Search for the cell housing the specified text and yield its (X, Y) center coordinate. 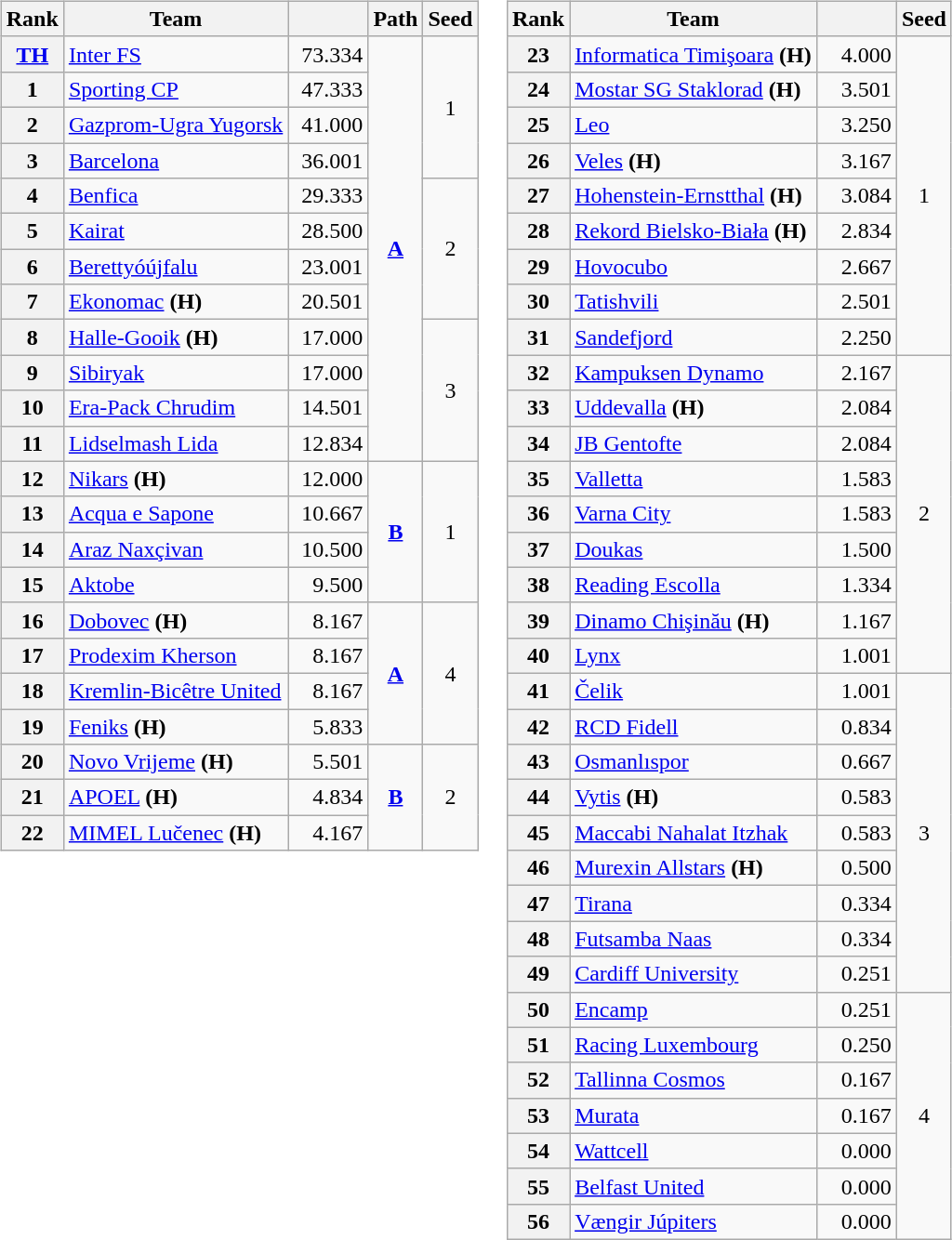
49 (537, 974)
Informatica Timişoara (H) (694, 54)
Kairat (175, 231)
9 (32, 373)
14.501 (328, 408)
2.501 (856, 302)
TH (32, 54)
48 (537, 939)
20 (32, 762)
14 (32, 549)
MIMEL Lučenec (H) (175, 833)
3.084 (856, 196)
23.001 (328, 267)
Berettyóújfalu (175, 267)
0.667 (856, 762)
Nikars (H) (175, 479)
Novo Vrijeme (H) (175, 762)
Doukas (694, 549)
2.834 (856, 231)
36 (537, 514)
Valletta (694, 479)
28 (537, 231)
32 (537, 373)
Sandefjord (694, 337)
Vængir Júpiters (694, 1221)
Benfica (175, 196)
Gazprom-Ugra Yugorsk (175, 125)
Lynx (694, 655)
2.167 (856, 373)
41 (537, 691)
21 (32, 798)
50 (537, 1009)
34 (537, 443)
Uddevalla (H) (694, 408)
Belfast United (694, 1186)
Halle-Gooik (H) (175, 337)
46 (537, 868)
29.333 (328, 196)
Tallinna Cosmos (694, 1080)
23 (537, 54)
3.250 (856, 125)
10.667 (328, 514)
42 (537, 726)
Aktobe (175, 585)
Wattcell (694, 1151)
Prodexim Kherson (175, 655)
40 (537, 655)
26 (537, 161)
25 (537, 125)
17 (32, 655)
Maccabi Nahalat Itzhak (694, 833)
Acqua e Sapone (175, 514)
APOEL (H) (175, 798)
47 (537, 904)
3.167 (856, 161)
Racing Luxembourg (694, 1045)
Ekonomac (H) (175, 302)
12.000 (328, 479)
27 (537, 196)
Feniks (H) (175, 726)
10 (32, 408)
Varna City (694, 514)
Tatishvili (694, 302)
Kampuksen Dynamo (694, 373)
4.834 (328, 798)
37 (537, 549)
7 (32, 302)
Hohenstein-Ernstthal (H) (694, 196)
Araz Naxçivan (175, 549)
Rekord Bielsko-Biała (H) (694, 231)
11 (32, 443)
35 (537, 479)
31 (537, 337)
Era-Pack Chrudim (175, 408)
73.334 (328, 54)
41.000 (328, 125)
6 (32, 267)
0.834 (856, 726)
8 (32, 337)
22 (32, 833)
1.167 (856, 620)
5.833 (328, 726)
Sibiryak (175, 373)
12 (32, 479)
4.167 (328, 833)
24 (537, 89)
5.501 (328, 762)
30 (537, 302)
0.500 (856, 868)
2.667 (856, 267)
Leo (694, 125)
JB Gentofte (694, 443)
0.250 (856, 1045)
Futsamba Naas (694, 939)
Murata (694, 1115)
33 (537, 408)
13 (32, 514)
28.500 (328, 231)
19 (32, 726)
47.333 (328, 89)
Sporting CP (175, 89)
56 (537, 1221)
Tirana (694, 904)
4.000 (856, 54)
51 (537, 1045)
Barcelona (175, 161)
Vytis (H) (694, 798)
Murexin Allstars (H) (694, 868)
Inter FS (175, 54)
Lidselmash Lida (175, 443)
Path (396, 19)
39 (537, 620)
2.250 (856, 337)
10.500 (328, 549)
12.834 (328, 443)
Dinamo Chişinău (H) (694, 620)
36.001 (328, 161)
3.501 (856, 89)
9.500 (328, 585)
16 (32, 620)
44 (537, 798)
52 (537, 1080)
15 (32, 585)
1.500 (856, 549)
Osmanlıspor (694, 762)
45 (537, 833)
Čelik (694, 691)
Dobovec (H) (175, 620)
Veles (H) (694, 161)
20.501 (328, 302)
38 (537, 585)
29 (537, 267)
Hovocubo (694, 267)
53 (537, 1115)
Encamp (694, 1009)
54 (537, 1151)
5 (32, 231)
1.334 (856, 585)
Mostar SG Staklorad (H) (694, 89)
RCD Fidell (694, 726)
18 (32, 691)
Reading Escolla (694, 585)
Kremlin-Bicêtre United (175, 691)
43 (537, 762)
55 (537, 1186)
Cardiff University (694, 974)
